Pinpoint the cell where the given text exists, returning its [X, Y] midpoint coordinate. 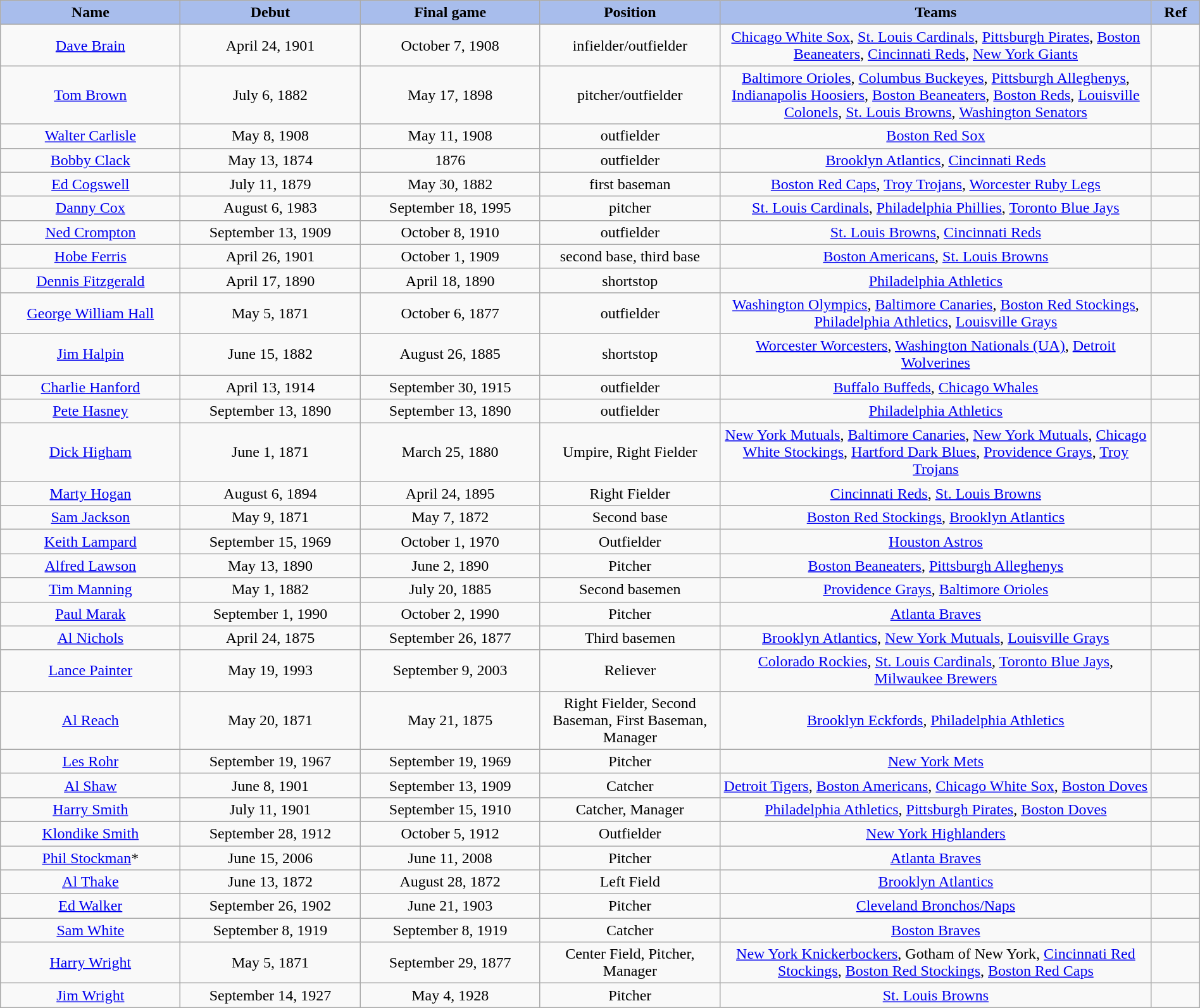
May 9, 1871 [270, 518]
New York Highlanders [935, 833]
June 8, 1901 [270, 785]
Name [91, 13]
September 26, 1877 [450, 638]
Pete Hasney [91, 411]
August 6, 1983 [270, 208]
May 11, 1908 [450, 136]
Final game [450, 13]
September 29, 1877 [450, 963]
June 11, 2008 [450, 857]
May 1, 1882 [270, 590]
September 19, 1969 [450, 761]
Third basemen [630, 638]
Detroit Tigers, Boston Americans, Chicago White Sox, Boston Doves [935, 785]
March 25, 1880 [450, 452]
July 6, 1882 [270, 95]
Jim Halpin [91, 354]
Charlie Hanford [91, 387]
September 30, 1915 [450, 387]
Brooklyn Eckfords, Philadelphia Athletics [935, 720]
Walter Carlisle [91, 136]
Phil Stockman* [91, 857]
October 6, 1877 [450, 313]
first baseman [630, 184]
Right Fielder [630, 494]
Al Nichols [91, 638]
Tom Brown [91, 95]
Second base [630, 518]
Les Rohr [91, 761]
April 13, 1914 [270, 387]
Jim Wright [91, 995]
August 6, 1894 [270, 494]
September 15, 1969 [270, 542]
September 26, 1902 [270, 906]
Dick Higham [91, 452]
New York Knickerbockers, Gotham of New York, Cincinnati Red Stockings, Boston Red Stockings, Boston Red Caps [935, 963]
Colorado Rockies, St. Louis Cardinals, Toronto Blue Jays, Milwaukee Brewers [935, 671]
Sam Jackson [91, 518]
Tim Manning [91, 590]
May 21, 1875 [450, 720]
Ref [1175, 13]
Al Reach [91, 720]
pitcher [630, 208]
Ed Cogswell [91, 184]
September 18, 1995 [450, 208]
Boston Americans, St. Louis Browns [935, 256]
Brooklyn Atlantics [935, 882]
Hobe Ferris [91, 256]
April 18, 1890 [450, 280]
Al Shaw [91, 785]
Brooklyn Atlantics, New York Mutuals, Louisville Grays [935, 638]
Providence Grays, Baltimore Orioles [935, 590]
Boston Braves [935, 930]
August 26, 1885 [450, 354]
July 11, 1879 [270, 184]
May 13, 1874 [270, 160]
August 28, 1872 [450, 882]
Dave Brain [91, 46]
second base, third base [630, 256]
Boston Red Stockings, Brooklyn Atlantics [935, 518]
April 24, 1895 [450, 494]
Second basemen [630, 590]
October 1, 1909 [450, 256]
Klondike Smith [91, 833]
May 7, 1872 [450, 518]
May 4, 1928 [450, 995]
New York Mutuals, Baltimore Canaries, New York Mutuals, Chicago White Stockings, Hartford Dark Blues, Providence Grays, Troy Trojans [935, 452]
June 13, 1872 [270, 882]
Worcester Worcesters, Washington Nationals (UA), Detroit Wolverines [935, 354]
Reliever [630, 671]
Al Thake [91, 882]
May 19, 1993 [270, 671]
infielder/outfielder [630, 46]
Position [630, 13]
July 11, 1901 [270, 809]
Harry Wright [91, 963]
1876 [450, 160]
St. Louis Cardinals, Philadelphia Phillies, Toronto Blue Jays [935, 208]
Harry Smith [91, 809]
Umpire, Right Fielder [630, 452]
St. Louis Browns [935, 995]
Philadelphia Athletics, Pittsburgh Pirates, Boston Doves [935, 809]
Cleveland Bronchos/Naps [935, 906]
September 15, 1910 [450, 809]
Sam White [91, 930]
Danny Cox [91, 208]
April 24, 1901 [270, 46]
Cincinnati Reds, St. Louis Browns [935, 494]
Boston Beaneaters, Pittsburgh Alleghenys [935, 566]
June 15, 2006 [270, 857]
May 20, 1871 [270, 720]
September 19, 1967 [270, 761]
May 13, 1890 [270, 566]
Paul Marak [91, 614]
September 28, 1912 [270, 833]
June 21, 1903 [450, 906]
June 1, 1871 [270, 452]
Washington Olympics, Baltimore Canaries, Boston Red Stockings, Philadelphia Athletics, Louisville Grays [935, 313]
Buffalo Buffeds, Chicago Whales [935, 387]
Center Field, Pitcher, Manager [630, 963]
pitcher/outfielder [630, 95]
Ed Walker [91, 906]
Alfred Lawson [91, 566]
Dennis Fitzgerald [91, 280]
September 1, 1990 [270, 614]
September 14, 1927 [270, 995]
October 2, 1990 [450, 614]
Left Field [630, 882]
Chicago White Sox, St. Louis Cardinals, Pittsburgh Pirates, Boston Beaneaters, Cincinnati Reds, New York Giants [935, 46]
October 8, 1910 [450, 232]
Right Fielder, Second Baseman, First Baseman, Manager [630, 720]
September 9, 2003 [450, 671]
May 8, 1908 [270, 136]
April 26, 1901 [270, 256]
April 24, 1875 [270, 638]
Ned Crompton [91, 232]
Lance Painter [91, 671]
October 1, 1970 [450, 542]
New York Mets [935, 761]
Catcher, Manager [630, 809]
October 5, 1912 [450, 833]
George William Hall [91, 313]
July 20, 1885 [450, 590]
Brooklyn Atlantics, Cincinnati Reds [935, 160]
Teams [935, 13]
June 2, 1890 [450, 566]
May 17, 1898 [450, 95]
Houston Astros [935, 542]
May 30, 1882 [450, 184]
Boston Red Caps, Troy Trojans, Worcester Ruby Legs [935, 184]
Marty Hogan [91, 494]
October 7, 1908 [450, 46]
Keith Lampard [91, 542]
April 17, 1890 [270, 280]
Bobby Clack [91, 160]
St. Louis Browns, Cincinnati Reds [935, 232]
June 15, 1882 [270, 354]
Boston Red Sox [935, 136]
Debut [270, 13]
